For the text-containing cell, return its midpoint in (x, y) coordinate format. 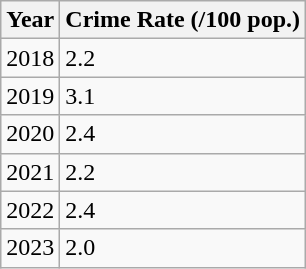
Year (30, 20)
2018 (30, 58)
2023 (30, 248)
2022 (30, 210)
2019 (30, 96)
Crime Rate (/100 pop.) (183, 20)
2.0 (183, 248)
2020 (30, 134)
3.1 (183, 96)
2021 (30, 172)
